For the text-containing cell, return its midpoint in [X, Y] coordinate format. 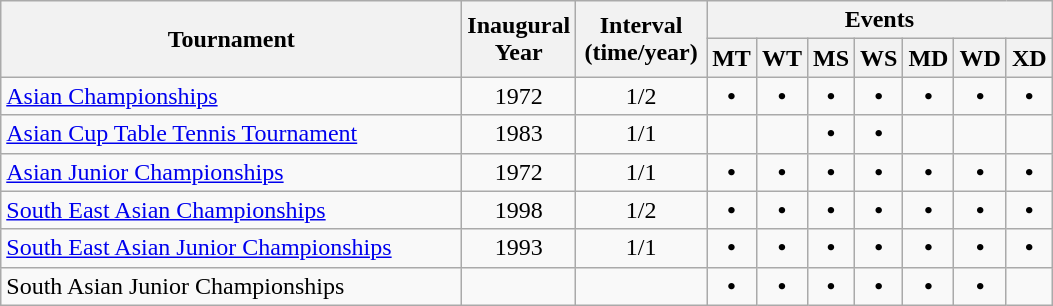
Asian Cup Table Tennis Tournament [232, 134]
WS [879, 58]
XD [1029, 58]
Asian Championships [232, 96]
South East Asian Championships [232, 210]
MT [732, 58]
WT [782, 58]
1983 [519, 134]
1993 [519, 248]
South Asian Junior Championships [232, 286]
Tournament [232, 39]
Asian Junior Championships [232, 172]
Interval(time/year) [642, 39]
1998 [519, 210]
MD [928, 58]
Events [880, 20]
South East Asian Junior Championships [232, 248]
WD [980, 58]
MS [830, 58]
InauguralYear [519, 39]
